Pinpoint the cell where the given text exists, returning its (X, Y) midpoint coordinate. 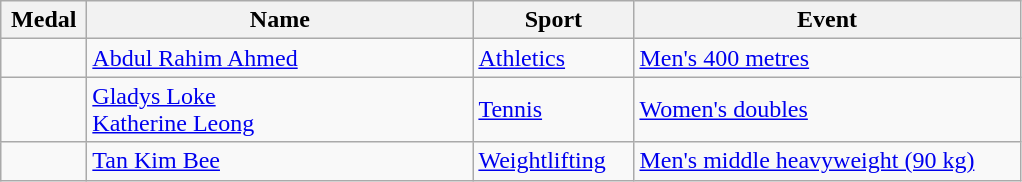
Men's middle heavyweight (90 kg) (827, 161)
Athletics (554, 58)
Event (827, 20)
Sport (554, 20)
Gladys LokeKatherine Leong (280, 110)
Name (280, 20)
Abdul Rahim Ahmed (280, 58)
Men's 400 metres (827, 58)
Weightlifting (554, 161)
Tan Kim Bee (280, 161)
Women's doubles (827, 110)
Medal (44, 20)
Tennis (554, 110)
